Search for the cell housing the specified text and yield its (x, y) center coordinate. 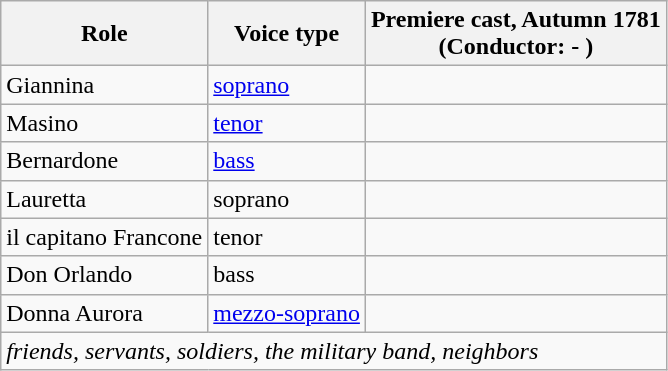
Voice type (287, 34)
Donna Aurora (104, 313)
mezzo-soprano (287, 313)
Role (104, 34)
Bernardone (104, 161)
Lauretta (104, 199)
Giannina (104, 85)
friends, servants, soldiers, the military band, neighbors (334, 351)
il capitano Francone (104, 237)
Don Orlando (104, 275)
Masino (104, 123)
Premiere cast, Autumn 1781 (Conductor: - ) (516, 34)
